Capture the cell that displays the provided text and extract its [x, y] central coordinate. 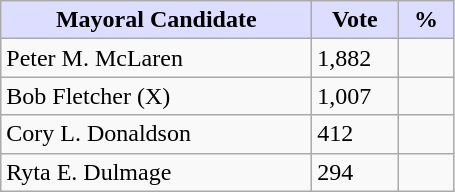
Peter M. McLaren [156, 58]
1,007 [355, 96]
1,882 [355, 58]
% [426, 20]
294 [355, 172]
Bob Fletcher (X) [156, 96]
412 [355, 134]
Ryta E. Dulmage [156, 172]
Vote [355, 20]
Mayoral Candidate [156, 20]
Cory L. Donaldson [156, 134]
